Provide the (X, Y) coordinate of the cell's center where the given text is located.  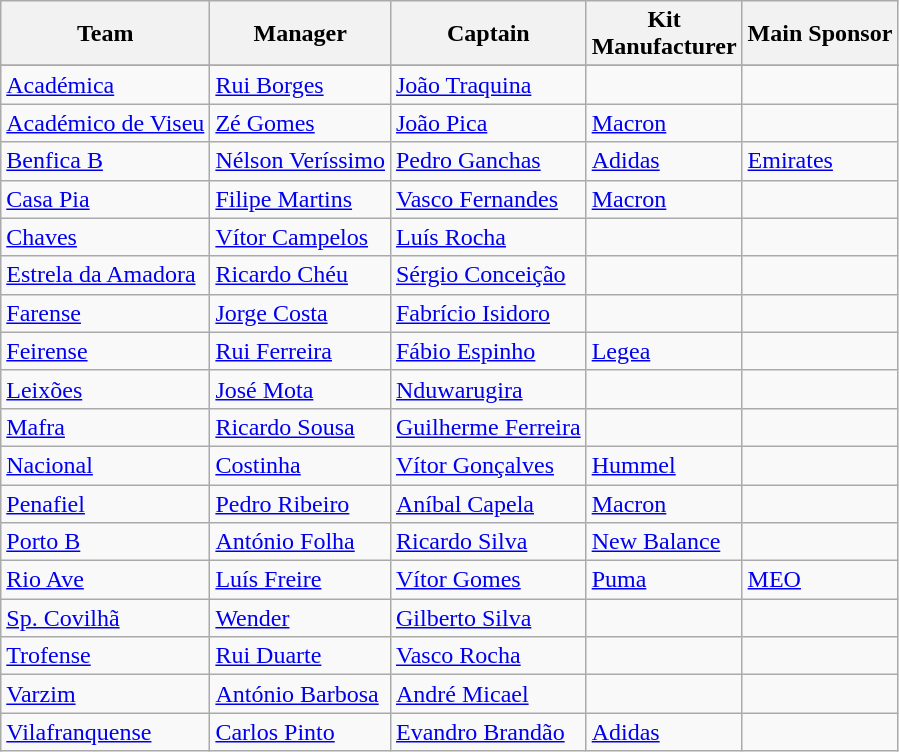
Benfica B (106, 161)
Jorge Costa (300, 313)
Vasco Rocha (488, 656)
Porto B (106, 542)
KitManufacturer (664, 34)
Varzim (106, 694)
José Mota (300, 389)
Guilherme Ferreira (488, 427)
André Micael (488, 694)
Vítor Gomes (488, 580)
Casa Pia (106, 199)
Ricardo Silva (488, 542)
Manager (300, 34)
Ricardo Sousa (300, 427)
Fabrício Isidoro (488, 313)
Feirense (106, 351)
Carlos Pinto (300, 732)
Leixões (106, 389)
Rui Ferreira (300, 351)
Estrela da Amadora (106, 275)
MEO (820, 580)
Zé Gomes (300, 123)
Luís Freire (300, 580)
Sp. Covilhã (106, 618)
Rui Borges (300, 85)
Fábio Espinho (488, 351)
New Balance (664, 542)
Pedro Ganchas (488, 161)
Costinha (300, 465)
Main Sponsor (820, 34)
Penafiel (106, 503)
Puma (664, 580)
Nduwarugira (488, 389)
Evandro Brandão (488, 732)
Vilafranquense (106, 732)
Rio Ave (106, 580)
Rui Duarte (300, 656)
Gilberto Silva (488, 618)
Chaves (106, 237)
João Pica (488, 123)
Captain (488, 34)
Vítor Campelos (300, 237)
Vítor Gonçalves (488, 465)
Wender (300, 618)
Ricardo Chéu (300, 275)
Luís Rocha (488, 237)
Trofense (106, 656)
Hummel (664, 465)
Aníbal Capela (488, 503)
Team (106, 34)
Sérgio Conceição (488, 275)
Académica (106, 85)
Filipe Martins (300, 199)
António Barbosa (300, 694)
João Traquina (488, 85)
Farense (106, 313)
Nacional (106, 465)
Mafra (106, 427)
Nélson Veríssimo (300, 161)
Vasco Fernandes (488, 199)
Académico de Viseu (106, 123)
Emirates (820, 161)
Pedro Ribeiro (300, 503)
Legea (664, 351)
António Folha (300, 542)
